From the cell containing the given text, extract its center point as [X, Y] coordinate. 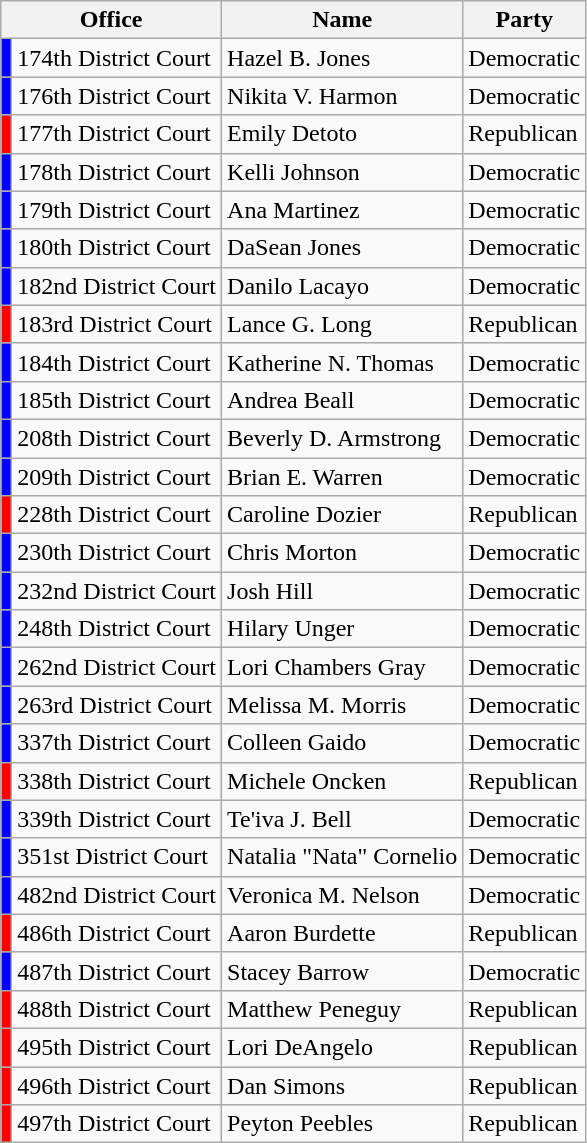
Caroline Dozier [342, 515]
Lori Chambers Gray [342, 667]
Ana Martinez [342, 210]
Danilo Lacayo [342, 286]
Colleen Gaido [342, 743]
182nd District Court [117, 286]
Stacey Barrow [342, 971]
Nikita V. Harmon [342, 96]
Te'iva J. Bell [342, 819]
496th District Court [117, 1085]
Brian E. Warren [342, 477]
Josh Hill [342, 591]
174th District Court [117, 58]
179th District Court [117, 210]
Emily Detoto [342, 134]
232nd District Court [117, 591]
Aaron Burdette [342, 933]
351st District Court [117, 857]
180th District Court [117, 248]
487th District Court [117, 971]
178th District Court [117, 172]
Katherine N. Thomas [342, 362]
Melissa M. Morris [342, 705]
488th District Court [117, 1009]
230th District Court [117, 553]
Chris Morton [342, 553]
263rd District Court [117, 705]
248th District Court [117, 629]
Lori DeAngelo [342, 1047]
Lance G. Long [342, 324]
DaSean Jones [342, 248]
Beverly D. Armstrong [342, 438]
Hazel B. Jones [342, 58]
Dan Simons [342, 1085]
Michele Oncken [342, 781]
Hilary Unger [342, 629]
Office [112, 20]
Veronica M. Nelson [342, 895]
338th District Court [117, 781]
262nd District Court [117, 667]
209th District Court [117, 477]
497th District Court [117, 1124]
495th District Court [117, 1047]
185th District Court [117, 400]
184th District Court [117, 362]
Party [524, 20]
Natalia "Nata" Cornelio [342, 857]
176th District Court [117, 96]
228th District Court [117, 515]
Andrea Beall [342, 400]
482nd District Court [117, 895]
339th District Court [117, 819]
Name [342, 20]
Peyton Peebles [342, 1124]
337th District Court [117, 743]
Kelli Johnson [342, 172]
208th District Court [117, 438]
183rd District Court [117, 324]
Matthew Peneguy [342, 1009]
486th District Court [117, 933]
177th District Court [117, 134]
